Capture the cell that displays the provided text and extract its [x, y] central coordinate. 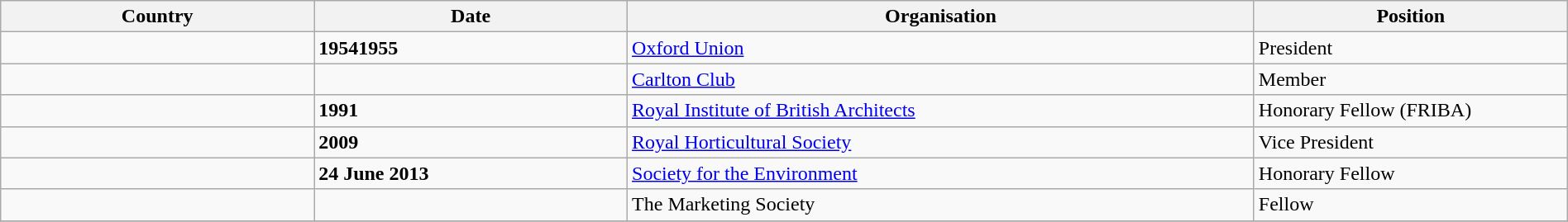
Date [471, 17]
Royal Institute of British Architects [941, 111]
Honorary Fellow [1411, 173]
The Marketing Society [941, 205]
Honorary Fellow (FRIBA) [1411, 111]
Carlton Club [941, 79]
Society for the Environment [941, 173]
Organisation [941, 17]
2009 [471, 142]
19541955 [471, 48]
1991 [471, 111]
Fellow [1411, 205]
Country [157, 17]
Position [1411, 17]
Royal Horticultural Society [941, 142]
President [1411, 48]
Member [1411, 79]
24 June 2013 [471, 173]
Oxford Union [941, 48]
Vice President [1411, 142]
